For the text-containing cell, return its midpoint in (X, Y) coordinate format. 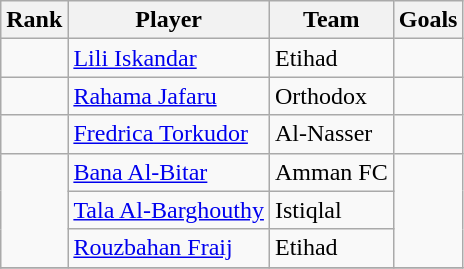
Al-Nasser (331, 134)
Rahama Jafaru (169, 96)
Tala Al-Barghouthy (169, 210)
Bana Al-Bitar (169, 172)
Orthodox (331, 96)
Player (169, 20)
Fredrica Torkudor (169, 134)
Amman FC (331, 172)
Lili Iskandar (169, 58)
Istiqlal (331, 210)
Rouzbahan Fraij (169, 248)
Team (331, 20)
Goals (428, 20)
Rank (34, 20)
